Identify which cell holds the provided text, then report its (X, Y) central coordinate. 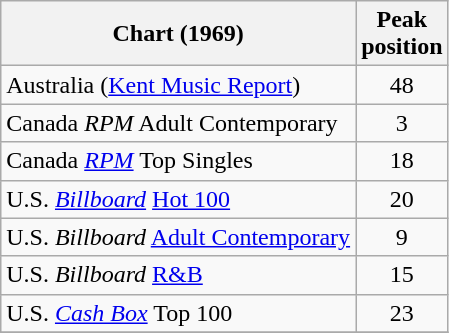
15 (402, 275)
20 (402, 199)
U.S. Billboard Adult Contemporary (178, 237)
U.S. Billboard Hot 100 (178, 199)
Chart (1969) (178, 34)
Australia (Kent Music Report) (178, 85)
Peakposition (402, 34)
Canada RPM Top Singles (178, 161)
18 (402, 161)
U.S. Billboard R&B (178, 275)
Canada RPM Adult Contemporary (178, 123)
9 (402, 237)
U.S. Cash Box Top 100 (178, 313)
48 (402, 85)
3 (402, 123)
23 (402, 313)
